Capture the cell that displays the provided text and extract its (x, y) central coordinate. 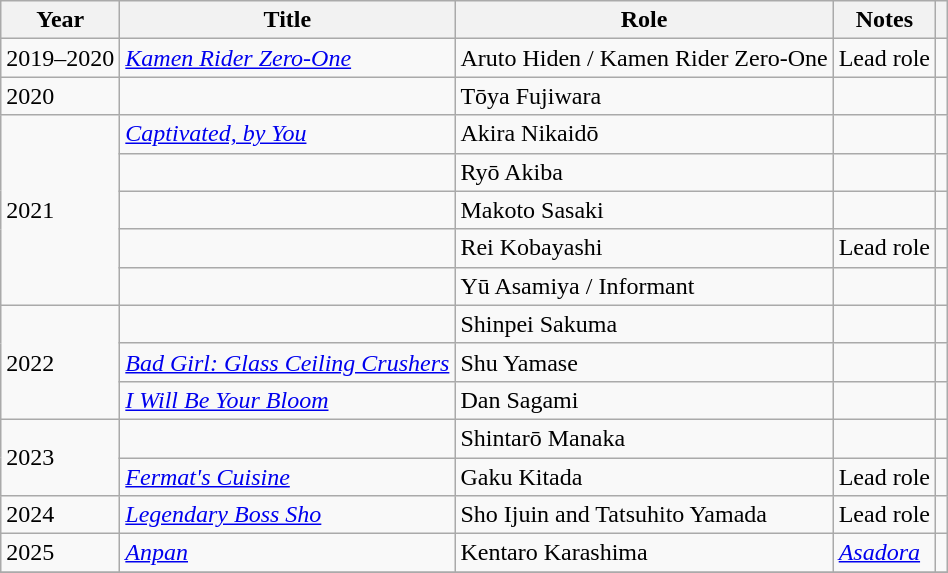
2021 (60, 210)
Akira Nikaidō (644, 134)
Ryō Akiba (644, 172)
Captivated, by You (288, 134)
Fermat's Cuisine (288, 477)
2020 (60, 96)
Sho Ijuin and Tatsuhito Yamada (644, 515)
Year (60, 20)
Shu Yamase (644, 362)
2025 (60, 553)
2024 (60, 515)
Tōya Fujiwara (644, 96)
2019–2020 (60, 58)
Role (644, 20)
Dan Sagami (644, 400)
Notes (884, 20)
I Will Be Your Bloom (288, 400)
Asadora (884, 553)
Legendary Boss Sho (288, 515)
Shinpei Sakuma (644, 324)
Bad Girl: Glass Ceiling Crushers (288, 362)
Anpan (288, 553)
Kamen Rider Zero-One (288, 58)
Aruto Hiden / Kamen Rider Zero-One (644, 58)
Title (288, 20)
2022 (60, 362)
Rei Kobayashi (644, 248)
Gaku Kitada (644, 477)
Shintarō Manaka (644, 438)
Makoto Sasaki (644, 210)
2023 (60, 457)
Yū Asamiya / Informant (644, 286)
Kentaro Karashima (644, 553)
